For the text-containing cell, return its midpoint in [x, y] coordinate format. 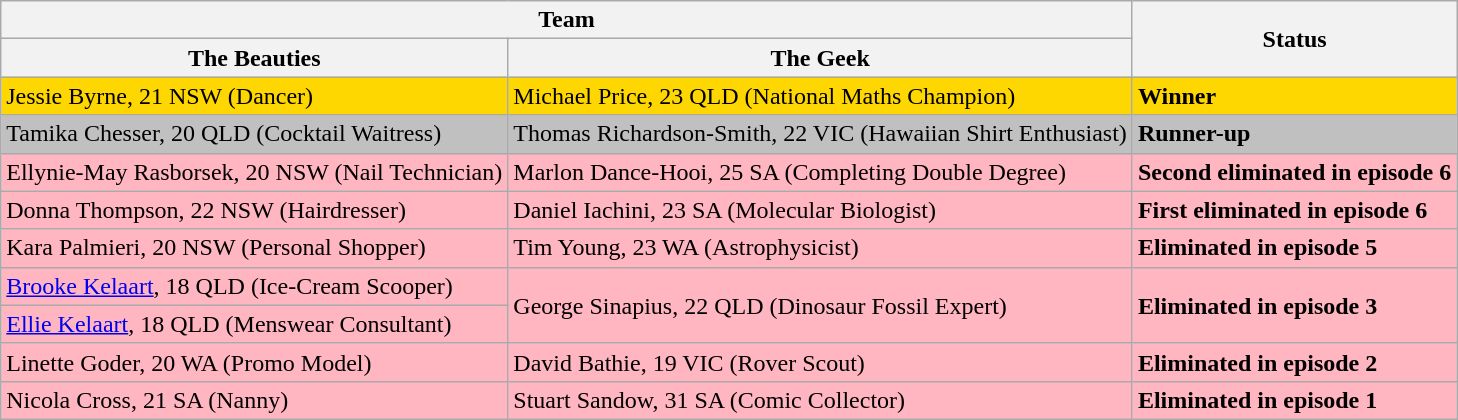
David Bathie, 19 VIC (Rover Scout) [820, 362]
Ellynie-May Rasborsek, 20 NSW (Nail Technician) [254, 172]
Ellie Kelaart, 18 QLD (Menswear Consultant) [254, 324]
Eliminated in episode 3 [1294, 305]
Runner-up [1294, 134]
Nicola Cross, 21 SA (Nanny) [254, 400]
George Sinapius, 22 QLD (Dinosaur Fossil Expert) [820, 305]
Daniel Iachini, 23 SA (Molecular Biologist) [820, 210]
Linette Goder, 20 WA (Promo Model) [254, 362]
Team [567, 20]
Brooke Kelaart, 18 QLD (Ice-Cream Scooper) [254, 286]
Donna Thompson, 22 NSW (Hairdresser) [254, 210]
The Geek [820, 58]
Tamika Chesser, 20 QLD (Cocktail Waitress) [254, 134]
Second eliminated in episode 6 [1294, 172]
Winner [1294, 96]
Thomas Richardson-Smith, 22 VIC (Hawaiian Shirt Enthusiast) [820, 134]
Eliminated in episode 5 [1294, 248]
The Beauties [254, 58]
Michael Price, 23 QLD (National Maths Champion) [820, 96]
First eliminated in episode 6 [1294, 210]
Eliminated in episode 2 [1294, 362]
Stuart Sandow, 31 SA (Comic Collector) [820, 400]
Kara Palmieri, 20 NSW (Personal Shopper) [254, 248]
Eliminated in episode 1 [1294, 400]
Status [1294, 39]
Marlon Dance-Hooi, 25 SA (Completing Double Degree) [820, 172]
Tim Young, 23 WA (Astrophysicist) [820, 248]
Jessie Byrne, 21 NSW (Dancer) [254, 96]
